For the text-containing cell, return its midpoint in (X, Y) coordinate format. 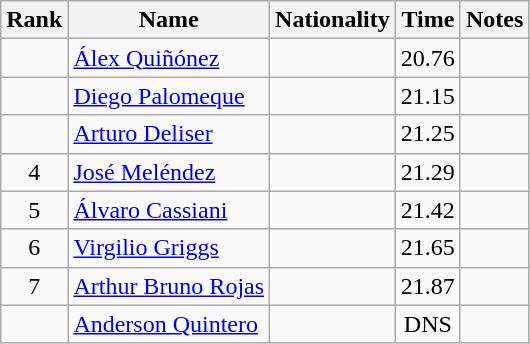
5 (34, 210)
Nationality (333, 20)
Diego Palomeque (169, 96)
Anderson Quintero (169, 324)
21.15 (428, 96)
José Meléndez (169, 172)
4 (34, 172)
21.29 (428, 172)
21.25 (428, 134)
Arturo Deliser (169, 134)
Álvaro Cassiani (169, 210)
6 (34, 248)
21.65 (428, 248)
DNS (428, 324)
Notes (494, 20)
Álex Quiñónez (169, 58)
Arthur Bruno Rojas (169, 286)
Rank (34, 20)
Virgilio Griggs (169, 248)
Time (428, 20)
7 (34, 286)
21.42 (428, 210)
20.76 (428, 58)
21.87 (428, 286)
Name (169, 20)
